Locate the cell with the specified text and output its [x, y] center coordinate. 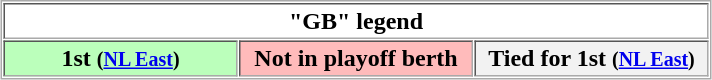
Not in playoff berth [356, 58]
"GB" legend [356, 21]
1st (NL East) [121, 58]
Tied for 1st (NL East) [591, 58]
